Pinpoint the cell where the given text exists, returning its [x, y] midpoint coordinate. 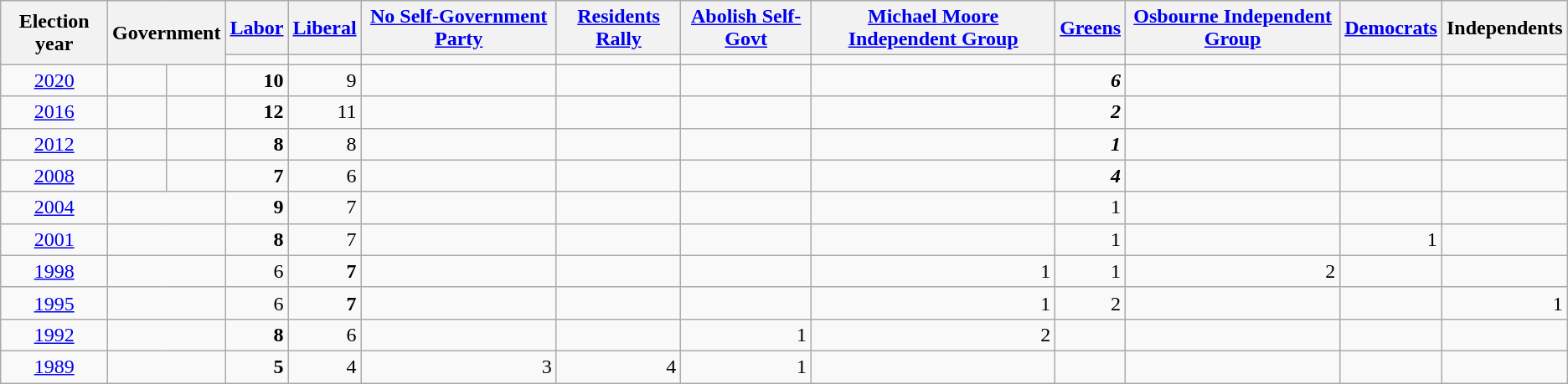
5 [256, 366]
Democrats [1391, 28]
Independents [1504, 28]
2004 [54, 207]
10 [256, 80]
Osbourne Independent Group [1233, 28]
Greens [1091, 28]
Election year [54, 33]
3 [459, 366]
2001 [54, 239]
Michael Moore Independent Group [933, 28]
2016 [54, 112]
2020 [54, 80]
1998 [54, 271]
11 [325, 112]
Residents Rally [618, 28]
2012 [54, 144]
2008 [54, 176]
Abolish Self-Govt [746, 28]
1992 [54, 335]
12 [256, 112]
1995 [54, 303]
Liberal [325, 28]
Labor [256, 28]
Government [167, 33]
No Self-Government Party [459, 28]
1989 [54, 366]
